Capture the cell that displays the provided text and extract its [x, y] central coordinate. 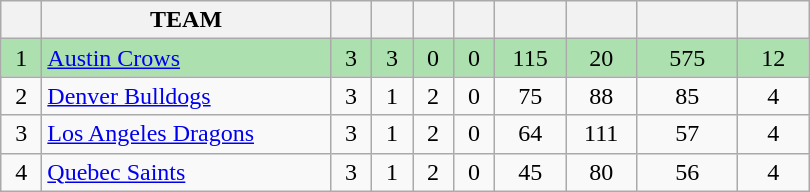
Austin Crows [186, 58]
TEAM [186, 20]
115 [530, 58]
57 [688, 134]
575 [688, 58]
88 [602, 96]
20 [602, 58]
56 [688, 172]
Los Angeles Dragons [186, 134]
75 [530, 96]
64 [530, 134]
Quebec Saints [186, 172]
85 [688, 96]
Denver Bulldogs [186, 96]
111 [602, 134]
12 [774, 58]
45 [530, 172]
80 [602, 172]
